Find where the given text appears and provide that cell's center as (X, Y) coordinate. 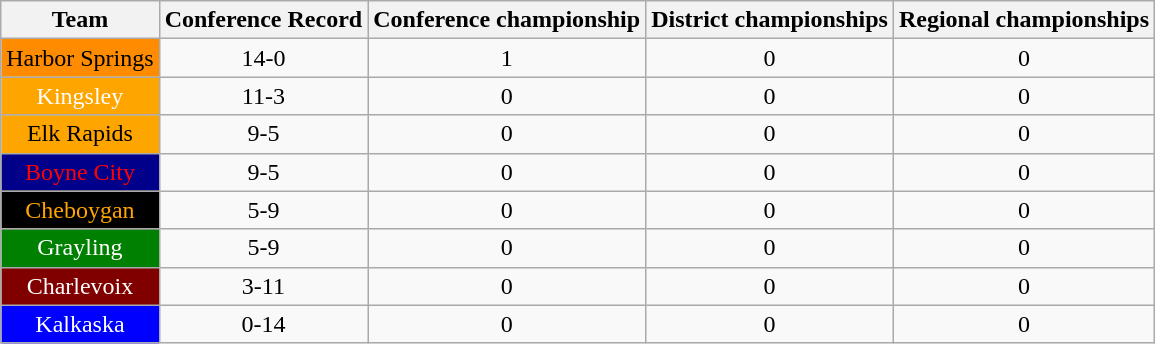
Kingsley (80, 96)
3-11 (264, 286)
Conference Record (264, 20)
Grayling (80, 248)
Harbor Springs (80, 58)
Conference championship (507, 20)
14-0 (264, 58)
Team (80, 20)
District championships (770, 20)
Regional championships (1024, 20)
Charlevoix (80, 286)
Cheboygan (80, 210)
Kalkaska (80, 324)
0-14 (264, 324)
11-3 (264, 96)
Elk Rapids (80, 134)
Boyne City (80, 172)
1 (507, 58)
